Locate the cell with the specified text and output its (X, Y) center coordinate. 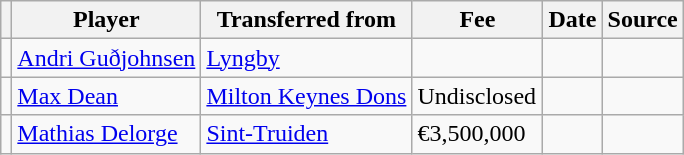
Fee (478, 20)
Player (106, 20)
Lyngby (306, 58)
€3,500,000 (478, 134)
Mathias Delorge (106, 134)
Undisclosed (478, 96)
Transferred from (306, 20)
Date (572, 20)
Max Dean (106, 96)
Source (642, 20)
Sint-Truiden (306, 134)
Milton Keynes Dons (306, 96)
Andri Guðjohnsen (106, 58)
